Provide the [X, Y] coordinate of the cell's center where the given text is located.  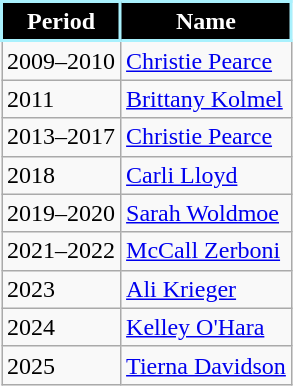
2018 [62, 175]
2023 [62, 289]
2024 [62, 327]
Period [62, 22]
2013–2017 [62, 137]
2011 [62, 99]
Carli Lloyd [206, 175]
Ali Krieger [206, 289]
Kelley O'Hara [206, 327]
Brittany Kolmel [206, 99]
McCall Zerboni [206, 251]
2025 [62, 365]
2009–2010 [62, 60]
Sarah Woldmoe [206, 213]
2021–2022 [62, 251]
Name [206, 22]
Tierna Davidson [206, 365]
2019–2020 [62, 213]
